Scan for the cell matching the given text and deliver its (x, y) coordinate at center. 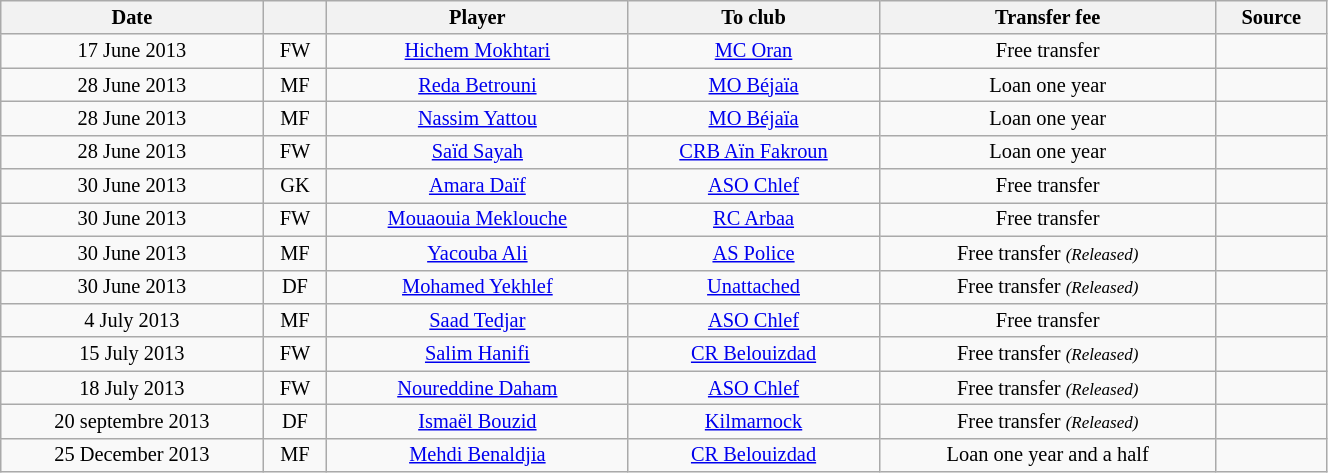
Reda Betrouni (478, 85)
20 septembre 2013 (132, 421)
Mehdi Benaldjia (478, 455)
18 July 2013 (132, 388)
17 June 2013 (132, 51)
Mouaouia Meklouche (478, 219)
Salim Hanifi (478, 354)
Kilmarnock (754, 421)
Date (132, 17)
4 July 2013 (132, 320)
Saïd Sayah (478, 152)
Saad Tedjar (478, 320)
Unattached (754, 287)
GK (295, 186)
CRB Aïn Fakroun (754, 152)
Yacouba Ali (478, 253)
AS Police (754, 253)
Mohamed Yekhlef (478, 287)
Transfer fee (1048, 17)
Noureddine Daham (478, 388)
Ismaël Bouzid (478, 421)
MC Oran (754, 51)
Nassim Yattou (478, 118)
Source (1271, 17)
25 December 2013 (132, 455)
15 July 2013 (132, 354)
Hichem Mokhtari (478, 51)
Player (478, 17)
Loan one year and a half (1048, 455)
RC Arbaa (754, 219)
Amara Daïf (478, 186)
To club (754, 17)
